Extract the [x, y] coordinate from the center of the cell holding the provided text.  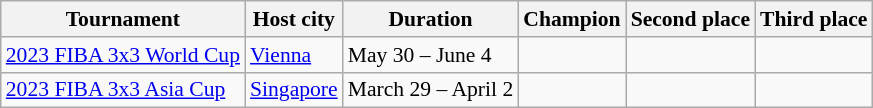
Third place [814, 19]
Singapore [294, 90]
March 29 – April 2 [431, 90]
Vienna [294, 55]
2023 FIBA 3x3 Asia Cup [123, 90]
Duration [431, 19]
Tournament [123, 19]
2023 FIBA 3x3 World Cup [123, 55]
Champion [572, 19]
May 30 – June 4 [431, 55]
Host city [294, 19]
Second place [690, 19]
